Identify which cell holds the provided text, then report its [x, y] central coordinate. 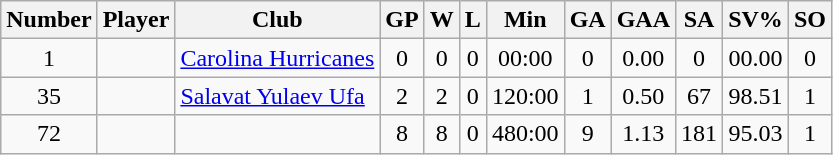
0.00 [643, 58]
Player [136, 20]
9 [588, 134]
GA [588, 20]
1.13 [643, 134]
0.50 [643, 96]
GAA [643, 20]
Number [49, 20]
480:00 [525, 134]
SV% [756, 20]
00:00 [525, 58]
Carolina Hurricanes [278, 58]
SO [810, 20]
98.51 [756, 96]
GP [402, 20]
181 [700, 134]
35 [49, 96]
95.03 [756, 134]
SA [700, 20]
Salavat Yulaev Ufa [278, 96]
W [442, 20]
L [472, 20]
67 [700, 96]
72 [49, 134]
00.00 [756, 58]
120:00 [525, 96]
Club [278, 20]
Min [525, 20]
